From the cell containing the given text, extract its center point as (X, Y) coordinate. 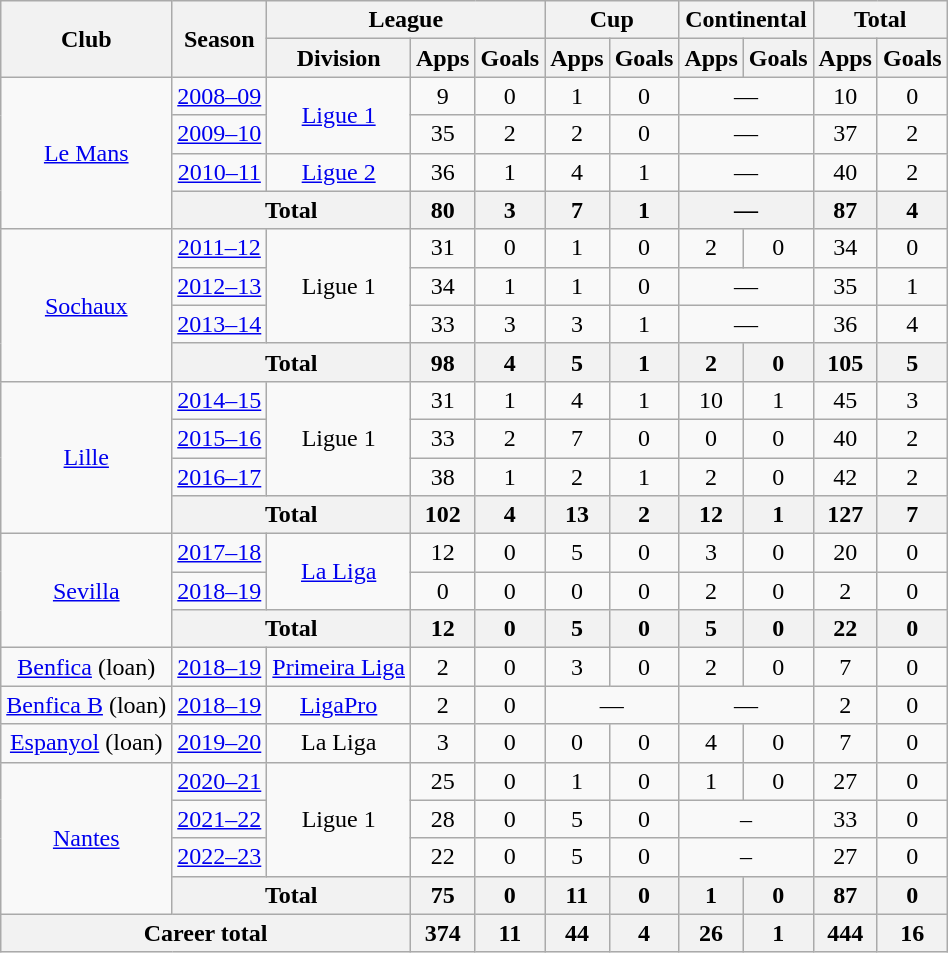
45 (845, 400)
80 (443, 210)
44 (577, 933)
Ligue 2 (339, 172)
2012–13 (220, 286)
37 (845, 134)
2017–18 (220, 553)
9 (443, 96)
Primeira Liga (339, 667)
16 (912, 933)
2009–10 (220, 134)
2022–23 (220, 857)
20 (845, 553)
Benfica B (loan) (86, 705)
Career total (206, 933)
2010–11 (220, 172)
Nantes (86, 838)
13 (577, 515)
Division (339, 58)
444 (845, 933)
2016–17 (220, 477)
127 (845, 515)
2015–16 (220, 438)
2008–09 (220, 96)
Season (220, 39)
98 (443, 362)
2014–15 (220, 400)
LigaPro (339, 705)
2013–14 (220, 324)
2011–12 (220, 248)
2019–20 (220, 743)
38 (443, 477)
Le Mans (86, 153)
Sevilla (86, 591)
Continental (746, 20)
102 (443, 515)
42 (845, 477)
28 (443, 819)
Club (86, 39)
Cup (612, 20)
Espanyol (loan) (86, 743)
League (406, 20)
26 (711, 933)
Benfica (loan) (86, 667)
25 (443, 781)
2020–21 (220, 781)
374 (443, 933)
Lille (86, 457)
105 (845, 362)
2021–22 (220, 819)
75 (443, 895)
Sochaux (86, 305)
